Return (X, Y) of the center of cell containing provided text 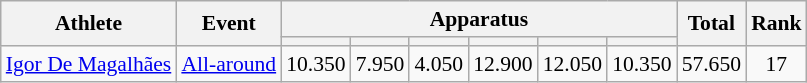
Athlete (89, 24)
7.950 (380, 64)
Apparatus (478, 19)
All-around (228, 64)
Igor De Magalhães (89, 64)
Rank (776, 24)
Total (712, 24)
12.050 (572, 64)
12.900 (502, 64)
17 (776, 64)
4.050 (438, 64)
Event (228, 24)
57.650 (712, 64)
